Determine the (X, Y) coordinate at the center of the cell enclosing the given text.  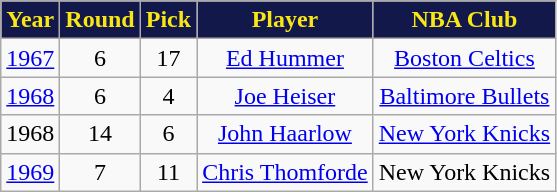
Chris Thomforde (286, 172)
Year (30, 20)
Baltimore Bullets (464, 96)
14 (100, 134)
17 (168, 58)
11 (168, 172)
Player (286, 20)
Ed Hummer (286, 58)
7 (100, 172)
1969 (30, 172)
Joe Heiser (286, 96)
Pick (168, 20)
Boston Celtics (464, 58)
NBA Club (464, 20)
Round (100, 20)
4 (168, 96)
1967 (30, 58)
John Haarlow (286, 134)
